From the cell containing the given text, extract its center point as [X, Y] coordinate. 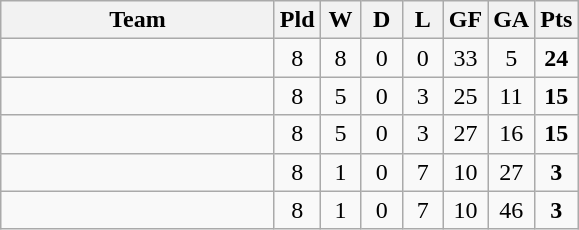
D [382, 20]
GF [465, 20]
16 [512, 134]
GA [512, 20]
33 [465, 58]
24 [556, 58]
Team [138, 20]
46 [512, 210]
Pts [556, 20]
Pld [297, 20]
L [422, 20]
11 [512, 96]
W [340, 20]
25 [465, 96]
